From the cell containing the given text, extract its center point as (x, y) coordinate. 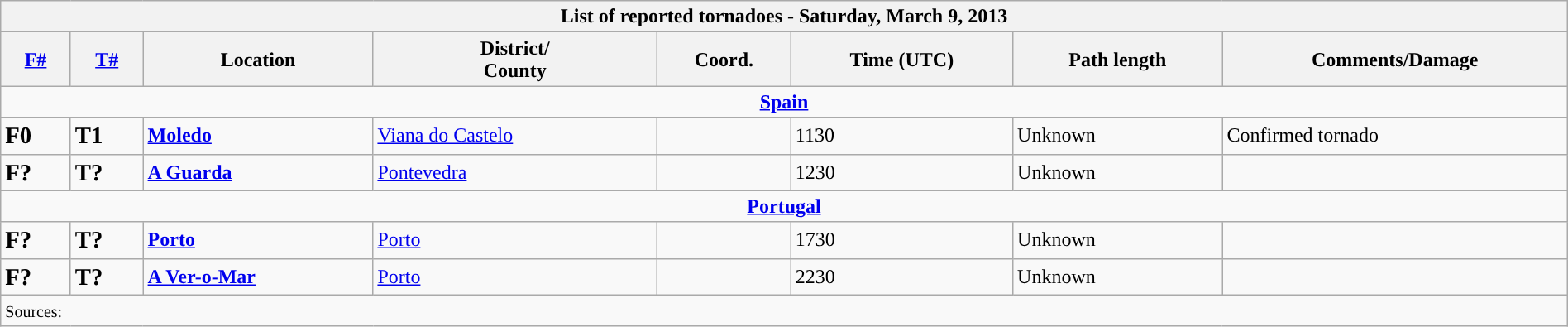
Comments/Damage (1394, 60)
Pontevedra (515, 172)
List of reported tornadoes - Saturday, March 9, 2013 (784, 17)
T# (107, 60)
Sources: (784, 310)
1730 (901, 240)
Location (258, 60)
T1 (107, 136)
Confirmed tornado (1394, 136)
Portugal (784, 206)
Path length (1118, 60)
A Ver-o-Mar (258, 277)
1130 (901, 136)
Spain (784, 102)
Coord. (724, 60)
F0 (36, 136)
Viana do Castelo (515, 136)
Moledo (258, 136)
A Guarda (258, 172)
1230 (901, 172)
2230 (901, 277)
F# (36, 60)
District/County (515, 60)
Time (UTC) (901, 60)
